Pinpoint the cell where the given text exists, returning its [X, Y] midpoint coordinate. 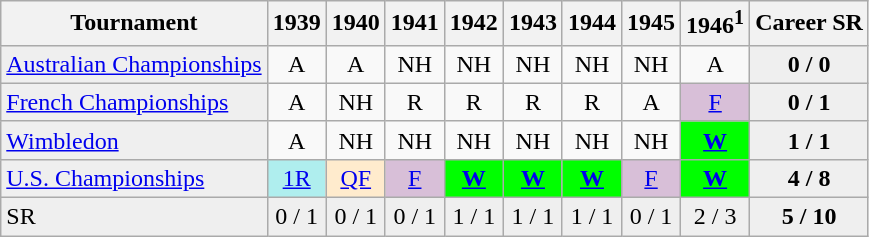
1940 [356, 24]
0 / 0 [810, 64]
Career SR [810, 24]
1944 [592, 24]
5 / 10 [810, 217]
QF [356, 178]
1945 [652, 24]
1941 [414, 24]
U.S. Championships [134, 178]
1942 [474, 24]
SR [134, 217]
4 / 8 [810, 178]
Wimbledon [134, 140]
Tournament [134, 24]
1943 [532, 24]
French Championships [134, 102]
1939 [296, 24]
1R [296, 178]
19461 [716, 24]
Australian Championships [134, 64]
2 / 3 [716, 217]
